Detect which cell encompasses the target text, then output its (X, Y) center coordinate. 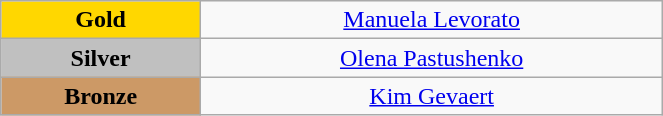
Silver (101, 58)
Kim Gevaert (431, 96)
Gold (101, 20)
Bronze (101, 96)
Olena Pastushenko (431, 58)
Manuela Levorato (431, 20)
